Locate the cell with the specified text and output its (X, Y) center coordinate. 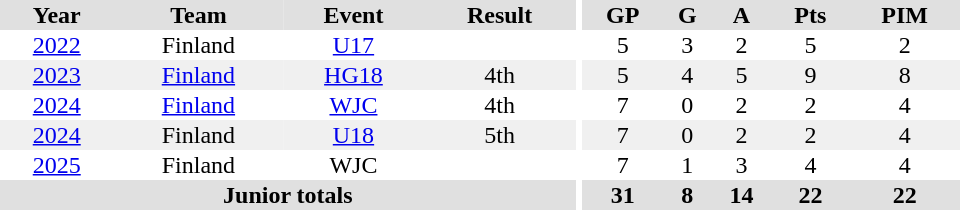
GP (622, 15)
Pts (810, 15)
2022 (56, 45)
U17 (353, 45)
A (741, 15)
U18 (353, 135)
14 (741, 195)
5th (500, 135)
PIM (904, 15)
Event (353, 15)
31 (622, 195)
Result (500, 15)
G (687, 15)
Year (56, 15)
HG18 (353, 75)
Junior totals (288, 195)
9 (810, 75)
1 (687, 165)
2023 (56, 75)
Team (198, 15)
2025 (56, 165)
